Return the (X, Y) coordinate for the center point of the cell that contains the specified text.  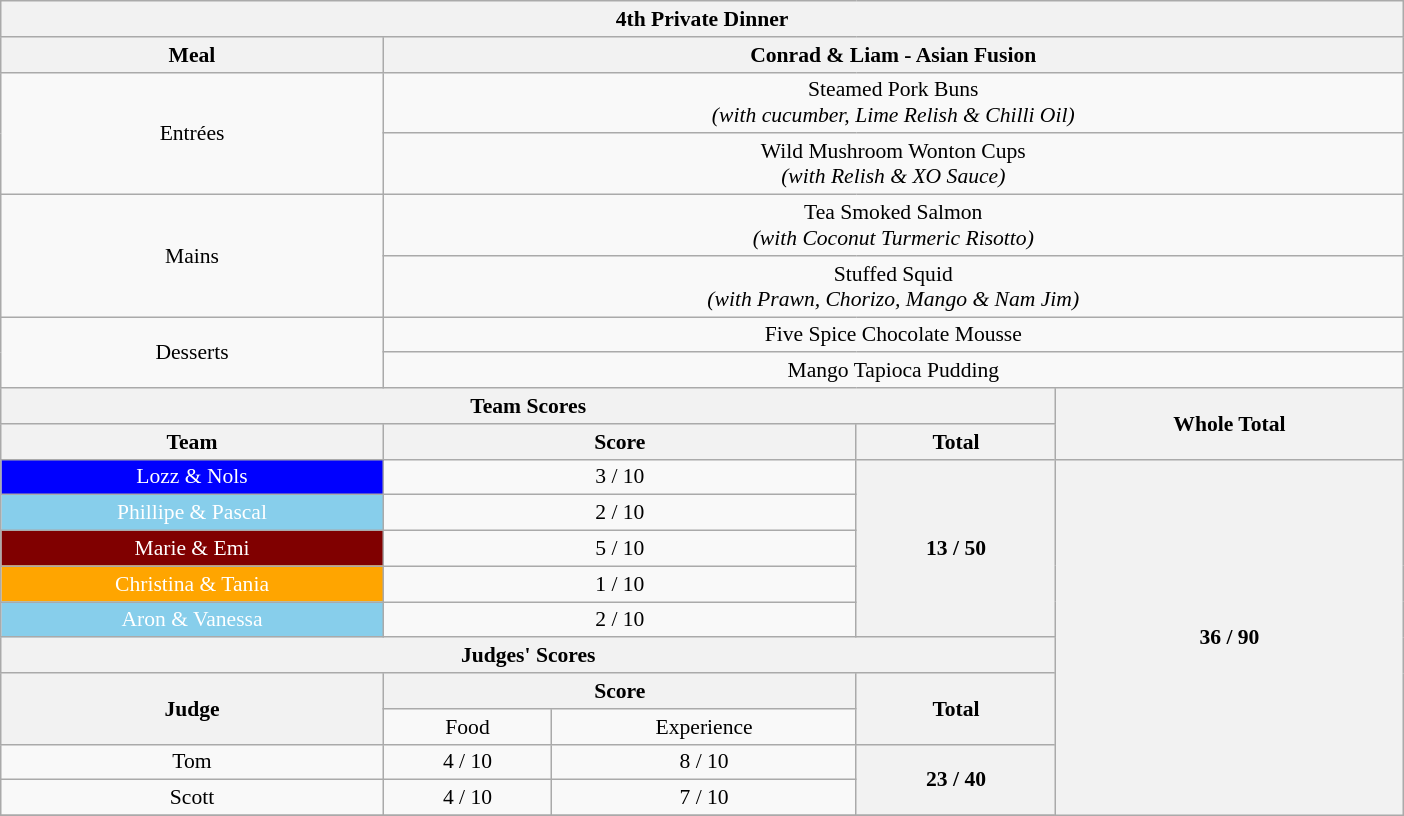
Five Spice Chocolate Mousse (893, 335)
Christina & Tania (192, 584)
Conrad & Liam - Asian Fusion (893, 55)
Mango Tapioca Pudding (893, 371)
Team Scores (528, 406)
Steamed Pork Buns(with cucumber, Lime Relish & Chilli Oil) (893, 102)
3 / 10 (620, 477)
4th Private Dinner (702, 19)
23 / 40 (956, 780)
Desserts (192, 352)
Phillipe & Pascal (192, 513)
Team (192, 442)
Lozz & Nols (192, 477)
13 / 50 (956, 548)
36 / 90 (1230, 637)
Aron & Vanessa (192, 620)
1 / 10 (620, 584)
Marie & Emi (192, 549)
Entrées (192, 133)
Judge (192, 708)
Experience (704, 727)
Tom (192, 762)
Whole Total (1230, 424)
Meal (192, 55)
Scott (192, 798)
Judges' Scores (528, 656)
7 / 10 (704, 798)
Mains (192, 256)
Stuffed Squid(with Prawn, Chorizo, Mango & Nam Jim) (893, 286)
Tea Smoked Salmon(with Coconut Turmeric Risotto) (893, 226)
5 / 10 (620, 549)
Wild Mushroom Wonton Cups(with Relish & XO Sauce) (893, 164)
Food (467, 727)
8 / 10 (704, 762)
